Pinpoint the cell where the given text exists, returning its (x, y) midpoint coordinate. 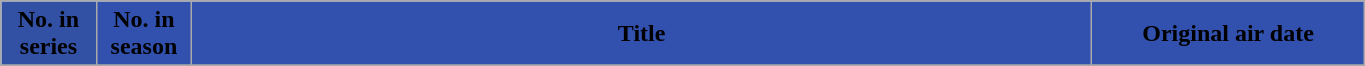
Original air date (1228, 34)
No. inseason (144, 34)
No. inseries (48, 34)
Title (642, 34)
